From the cell containing the given text, extract its center point as (X, Y) coordinate. 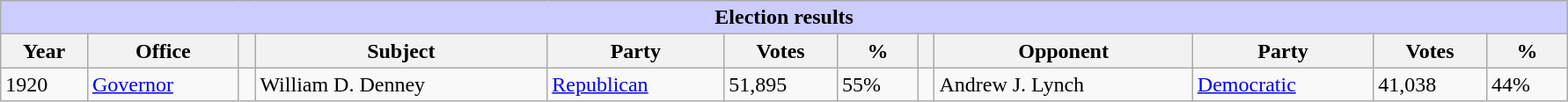
41,038 (1431, 84)
55% (877, 84)
Year (44, 51)
Governor (163, 84)
William D. Denney (401, 84)
Opponent (1063, 51)
Office (163, 51)
51,895 (781, 84)
44% (1527, 84)
1920 (44, 84)
Election results (785, 18)
Republican (635, 84)
Democratic (1283, 84)
Andrew J. Lynch (1063, 84)
Subject (401, 51)
